Find where the given text appears and provide that cell's center as [X, Y] coordinate. 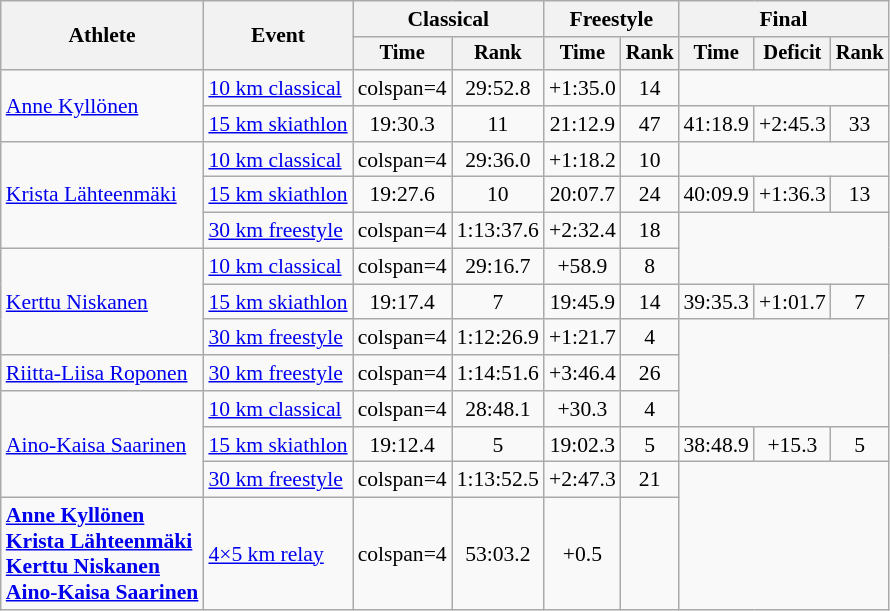
Anne KyllönenKrista LähteenmäkiKerttu NiskanenAino-Kaisa Saarinen [102, 554]
21 [650, 480]
29:16.7 [498, 267]
33 [860, 124]
+30.3 [582, 409]
Freestyle [611, 19]
Athlete [102, 36]
11 [498, 124]
+3:46.4 [582, 373]
+15.3 [792, 445]
1:12:26.9 [498, 338]
24 [650, 195]
21:12.9 [582, 124]
19:17.4 [402, 302]
Classical [448, 19]
+0.5 [582, 554]
18 [650, 231]
Final [783, 19]
Riitta-Liisa Roponen [102, 373]
+1:18.2 [582, 160]
38:48.9 [716, 445]
Kerttu Niskanen [102, 302]
26 [650, 373]
8 [650, 267]
29:52.8 [498, 88]
+58.9 [582, 267]
47 [650, 124]
39:35.3 [716, 302]
28:48.1 [498, 409]
Krista Lähteenmäki [102, 196]
41:18.9 [716, 124]
Aino-Kaisa Saarinen [102, 444]
+2:47.3 [582, 480]
40:09.9 [716, 195]
1:13:37.6 [498, 231]
19:27.6 [402, 195]
Anne Kyllönen [102, 106]
1:13:52.5 [498, 480]
19:02.3 [582, 445]
Event [278, 36]
19:45.9 [582, 302]
Deficit [792, 54]
+1:01.7 [792, 302]
20:07.7 [582, 195]
13 [860, 195]
1:14:51.6 [498, 373]
+2:32.4 [582, 231]
4×5 km relay [278, 554]
+1:36.3 [792, 195]
19:12.4 [402, 445]
19:30.3 [402, 124]
53:03.2 [498, 554]
+1:35.0 [582, 88]
+2:45.3 [792, 124]
+1:21.7 [582, 338]
29:36.0 [498, 160]
